Locate the cell with the specified text and output its (x, y) center coordinate. 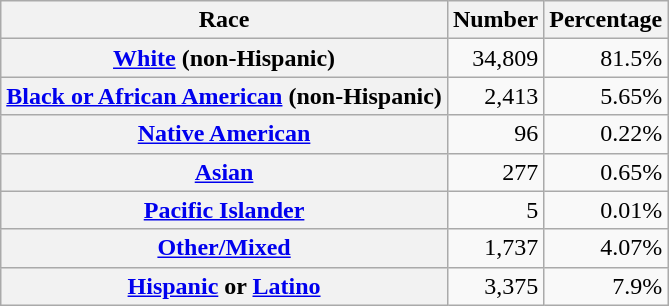
Black or African American (non-Hispanic) (224, 96)
7.9% (606, 286)
81.5% (606, 58)
0.01% (606, 210)
0.65% (606, 172)
1,737 (495, 248)
Other/Mixed (224, 248)
4.07% (606, 248)
96 (495, 134)
277 (495, 172)
Asian (224, 172)
5 (495, 210)
5.65% (606, 96)
2,413 (495, 96)
0.22% (606, 134)
Pacific Islander (224, 210)
3,375 (495, 286)
White (non-Hispanic) (224, 58)
Percentage (606, 20)
Number (495, 20)
34,809 (495, 58)
Race (224, 20)
Hispanic or Latino (224, 286)
Native American (224, 134)
